Determine the [X, Y] coordinate at the center of the cell enclosing the given text.  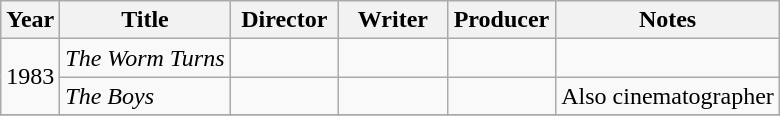
1983 [30, 77]
Notes [668, 20]
Producer [502, 20]
Director [284, 20]
The Boys [145, 96]
Year [30, 20]
Writer [394, 20]
Title [145, 20]
The Worm Turns [145, 58]
Also cinematographer [668, 96]
